Locate the cell with the specified text and output its [x, y] center coordinate. 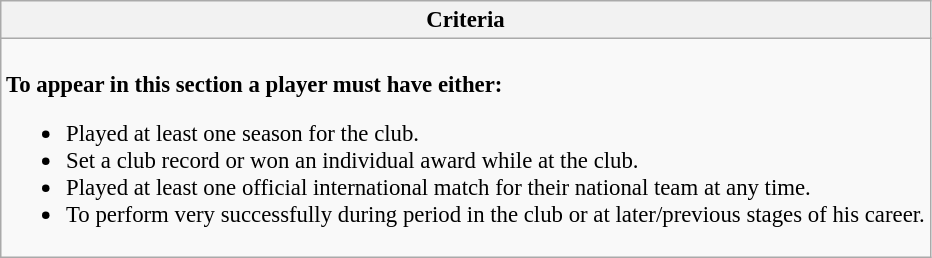
Criteria [466, 20]
